Return the (X, Y) coordinate for the center point of the cell that contains the specified text.  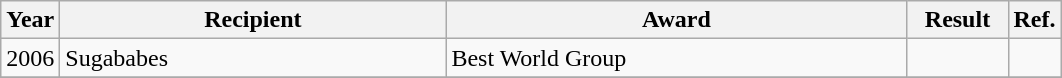
Best World Group (676, 58)
2006 (30, 58)
Year (30, 20)
Ref. (1034, 20)
Recipient (253, 20)
Award (676, 20)
Sugababes (253, 58)
Result (958, 20)
